Find where the given text appears and provide that cell's center as [x, y] coordinate. 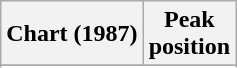
Chart (1987) [72, 34]
Peakposition [189, 34]
